Find where the given text appears and provide that cell's center as [X, Y] coordinate. 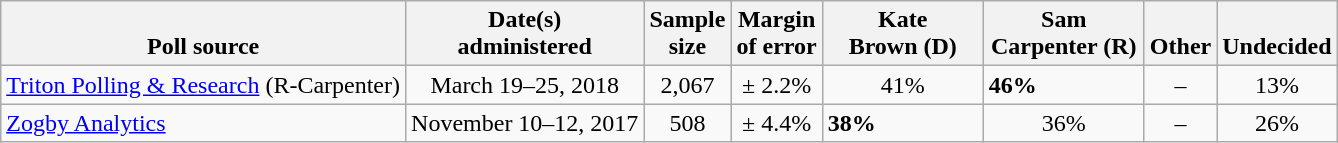
Poll source [204, 34]
Triton Polling & Research (R-Carpenter) [204, 85]
Samplesize [688, 34]
46% [1064, 85]
2,067 [688, 85]
Zogby Analytics [204, 123]
41% [902, 85]
13% [1277, 85]
November 10–12, 2017 [525, 123]
Marginof error [776, 34]
SamCarpenter (R) [1064, 34]
36% [1064, 123]
508 [688, 123]
26% [1277, 123]
Undecided [1277, 34]
± 2.2% [776, 85]
Other [1180, 34]
± 4.4% [776, 123]
38% [902, 123]
Date(s)administered [525, 34]
KateBrown (D) [902, 34]
March 19–25, 2018 [525, 85]
